Output the [x, y] coordinate of the center of the cell containing the given text.  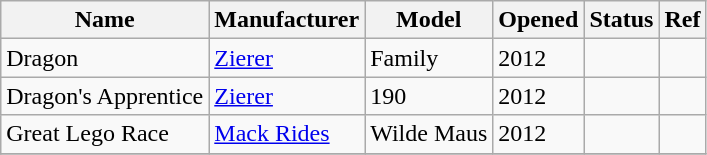
Name [105, 20]
Family [429, 58]
190 [429, 96]
Model [429, 20]
Ref [682, 20]
Manufacturer [287, 20]
Opened [538, 20]
Wilde Maus [429, 134]
Status [622, 20]
Great Lego Race [105, 134]
Dragon [105, 58]
Dragon's Apprentice [105, 96]
Mack Rides [287, 134]
